Determine the (x, y) coordinate at the center of the cell enclosing the given text.  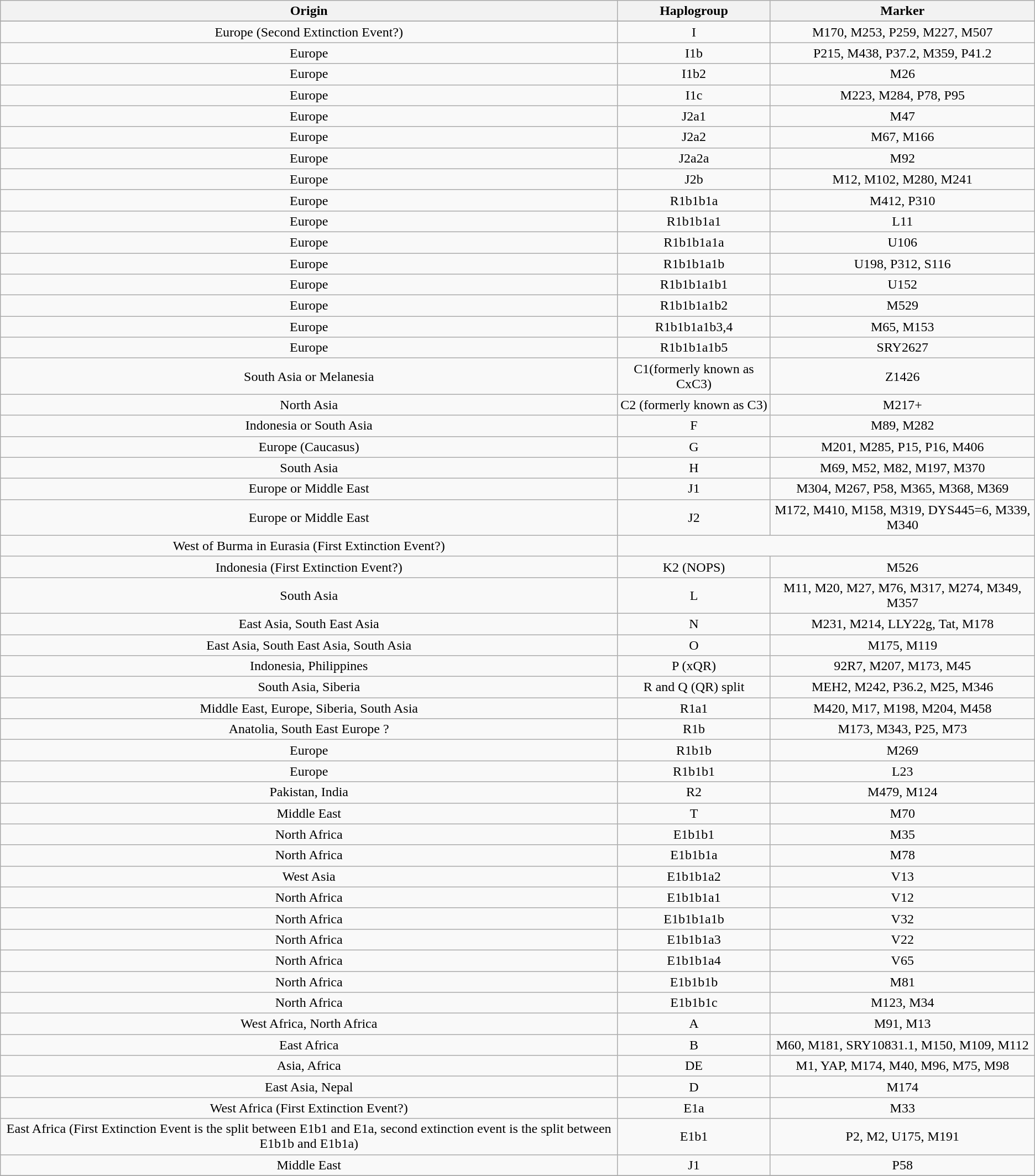
East Asia, South East Asia, South Asia (309, 645)
M526 (902, 567)
V65 (902, 960)
J2a1 (694, 116)
E1a (694, 1108)
R1b1b1a (694, 200)
92R7, M207, M173, M45 (902, 666)
R1b1b1a1 (694, 221)
P58 (902, 1165)
Indonesia, Philippines (309, 666)
T (694, 813)
R1b1b1a1b5 (694, 348)
M412, P310 (902, 200)
H (694, 468)
R1b1b1a1a (694, 242)
M33 (902, 1108)
I1c (694, 95)
West of Burma in Eurasia (First Extinction Event?) (309, 546)
East Asia, South East Asia (309, 624)
East Africa (309, 1045)
East Asia, Nepal (309, 1087)
E1b1b1a4 (694, 960)
Pakistan, India (309, 792)
M60, M181, SRY10831.1, M150, M109, M112 (902, 1045)
P215, M438, P37.2, M359, P41.2 (902, 53)
A (694, 1024)
I1b (694, 53)
North Asia (309, 405)
M173, M343, P25, M73 (902, 729)
M78 (902, 855)
R and Q (QR) split (694, 687)
MEH2, M242, P36.2, M25, M346 (902, 687)
Indonesia or South Asia (309, 426)
U152 (902, 285)
P (xQR) (694, 666)
Haplogroup (694, 11)
I (694, 32)
M174 (902, 1087)
M175, M119 (902, 645)
E1b1b1a1b (694, 918)
Asia, Africa (309, 1066)
M201, M285, P15, P16, M406 (902, 447)
R1b1b1a1b2 (694, 306)
V32 (902, 918)
J2b (694, 179)
V13 (902, 876)
M223, M284, P78, P95 (902, 95)
M65, M153 (902, 327)
R1b1b1a1b (694, 264)
P2, M2, U175, M191 (902, 1137)
M92 (902, 158)
E1b1b1 (694, 834)
M269 (902, 750)
M11, M20, M27, M76, M317, M274, M349, M357 (902, 595)
Marker (902, 11)
G (694, 447)
M47 (902, 116)
E1b1b1a (694, 855)
Indonesia (First Extinction Event?) (309, 567)
M35 (902, 834)
M123, M34 (902, 1003)
M479, M124 (902, 792)
Z1426 (902, 376)
E1b1b1a3 (694, 939)
N (694, 624)
West Africa, North Africa (309, 1024)
D (694, 1087)
Middle East, Europe, Siberia, South Asia (309, 708)
SRY2627 (902, 348)
V22 (902, 939)
U198, P312, S116 (902, 264)
Europe (Caucasus) (309, 447)
R1b1b (694, 750)
East Africa (First Extinction Event is the split between E1b1 and E1a, second extinction event is the split between E1b1b and E1b1a) (309, 1137)
R1b1b1a1b3,4 (694, 327)
M304, M267, P58, M365, M368, M369 (902, 489)
E1b1b1c (694, 1003)
E1b1b1a2 (694, 876)
R1b1b1 (694, 771)
R1a1 (694, 708)
V12 (902, 897)
U106 (902, 242)
Anatolia, South East Europe ? (309, 729)
J2a2 (694, 137)
M69, M52, M82, M197, M370 (902, 468)
M231, M214, LLY22g, Tat, M178 (902, 624)
K2 (NOPS) (694, 567)
L (694, 595)
M67, M166 (902, 137)
Europe (Second Extinction Event?) (309, 32)
M12, M102, M280, M241 (902, 179)
M529 (902, 306)
Origin (309, 11)
M420, M17, M198, M204, M458 (902, 708)
M170, M253, P259, M227, M507 (902, 32)
B (694, 1045)
R1b1b1a1b1 (694, 285)
J2a2a (694, 158)
M172, M410, M158, M319, DYS445=6, M339, M340 (902, 518)
C1(formerly known as CxC3) (694, 376)
R2 (694, 792)
I1b2 (694, 74)
M91, M13 (902, 1024)
West Asia (309, 876)
M1, YAP, M174, M40, M96, M75, M98 (902, 1066)
E1b1b1b (694, 981)
F (694, 426)
E1b1b1a1 (694, 897)
C2 (formerly known as C3) (694, 405)
M81 (902, 981)
M26 (902, 74)
South Asia or Melanesia (309, 376)
DE (694, 1066)
West Africa (First Extinction Event?) (309, 1108)
O (694, 645)
L23 (902, 771)
M70 (902, 813)
E1b1 (694, 1137)
J2 (694, 518)
L11 (902, 221)
South Asia, Siberia (309, 687)
M89, M282 (902, 426)
R1b (694, 729)
M217+ (902, 405)
